From the cell containing the given text, extract its center point as (x, y) coordinate. 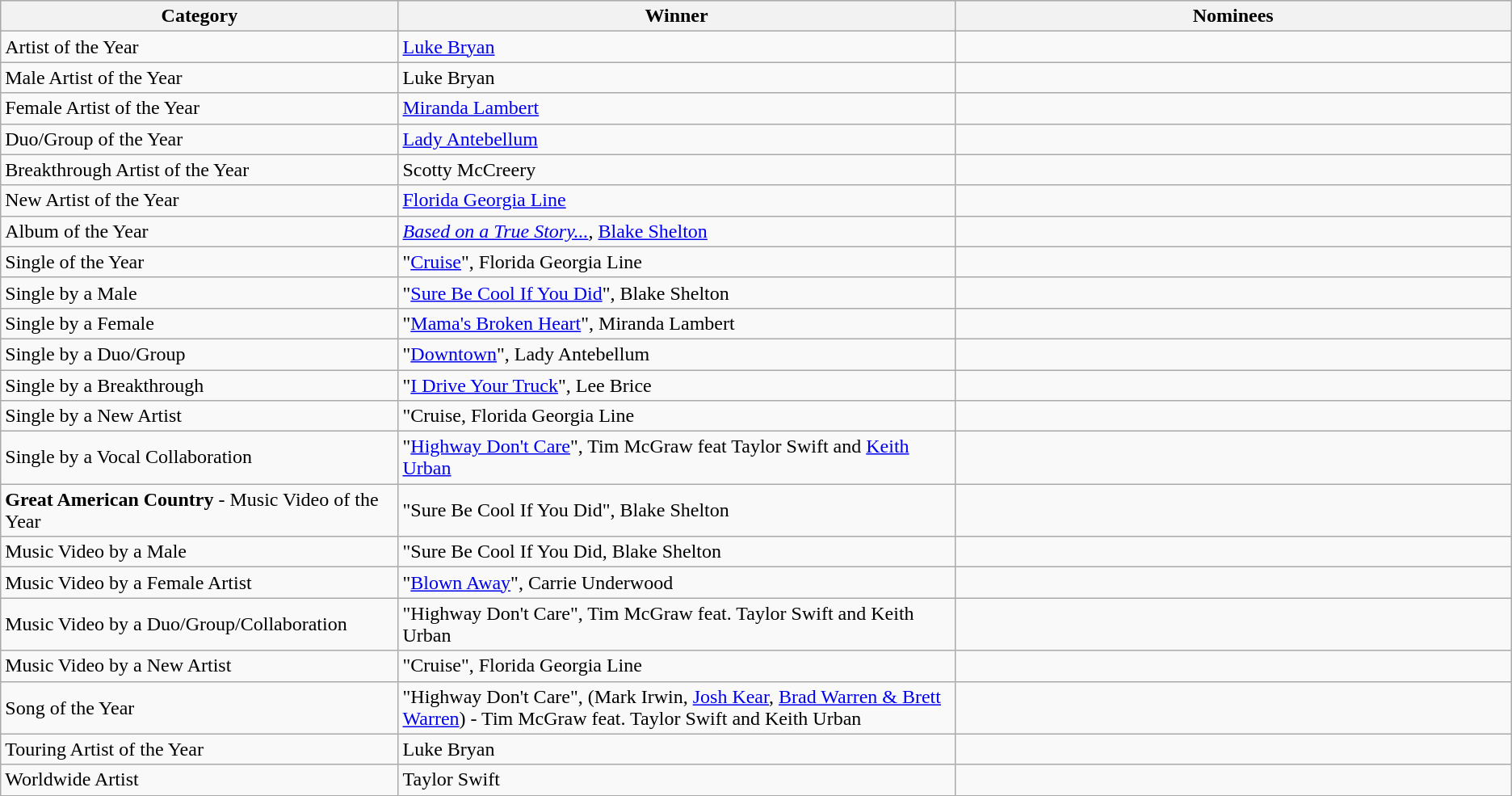
Male Artist of the Year (199, 78)
"I Drive Your Truck", Lee Brice (677, 385)
Worldwide Artist (199, 780)
Single by a Female (199, 323)
Duo/Group of the Year (199, 139)
Lady Antebellum (677, 139)
"Downtown", Lady Antebellum (677, 354)
Category (199, 16)
Florida Georgia Line (677, 200)
"Cruise, Florida Georgia Line (677, 416)
Great American Country - Music Video of the Year (199, 511)
"Highway Don't Care", Tim McGraw feat Taylor Swift and Keith Urban (677, 457)
Single by a New Artist (199, 416)
Music Video by a Duo/Group/Collaboration (199, 624)
Song of the Year (199, 708)
Single of the Year (199, 262)
Single by a Duo/Group (199, 354)
Music Video by a Female Artist (199, 583)
Single by a Vocal Collaboration (199, 457)
Artist of the Year (199, 47)
Touring Artist of the Year (199, 749)
Female Artist of the Year (199, 108)
Scotty McCreery (677, 170)
Taylor Swift (677, 780)
"Mama's Broken Heart", Miranda Lambert (677, 323)
Album of the Year (199, 231)
New Artist of the Year (199, 200)
"Sure Be Cool If You Did, Blake Shelton (677, 552)
Based on a True Story..., Blake Shelton (677, 231)
"Highway Don't Care", (Mark Irwin, Josh Kear, Brad Warren & Brett Warren) - Tim McGraw feat. Taylor Swift and Keith Urban (677, 708)
Single by a Male (199, 293)
Winner (677, 16)
Music Video by a Male (199, 552)
Single by a Breakthrough (199, 385)
Nominees (1233, 16)
Miranda Lambert (677, 108)
"Highway Don't Care", Tim McGraw feat. Taylor Swift and Keith Urban (677, 624)
Breakthrough Artist of the Year (199, 170)
"Blown Away", Carrie Underwood (677, 583)
Music Video by a New Artist (199, 666)
